From the cell containing the given text, extract its center point as (X, Y) coordinate. 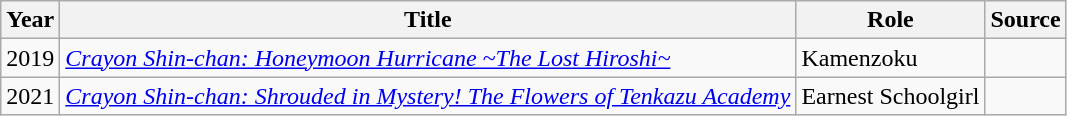
Earnest Schoolgirl (890, 96)
Crayon Shin-chan: Honeymoon Hurricane ~The Lost Hiroshi~ (428, 58)
Crayon Shin-chan: Shrouded in Mystery! The Flowers of Tenkazu Academy (428, 96)
Role (890, 20)
Source (1026, 20)
Kamenzoku (890, 58)
2021 (30, 96)
Year (30, 20)
2019 (30, 58)
Title (428, 20)
